Return the (X, Y) coordinate for the center point of the cell that contains the specified text.  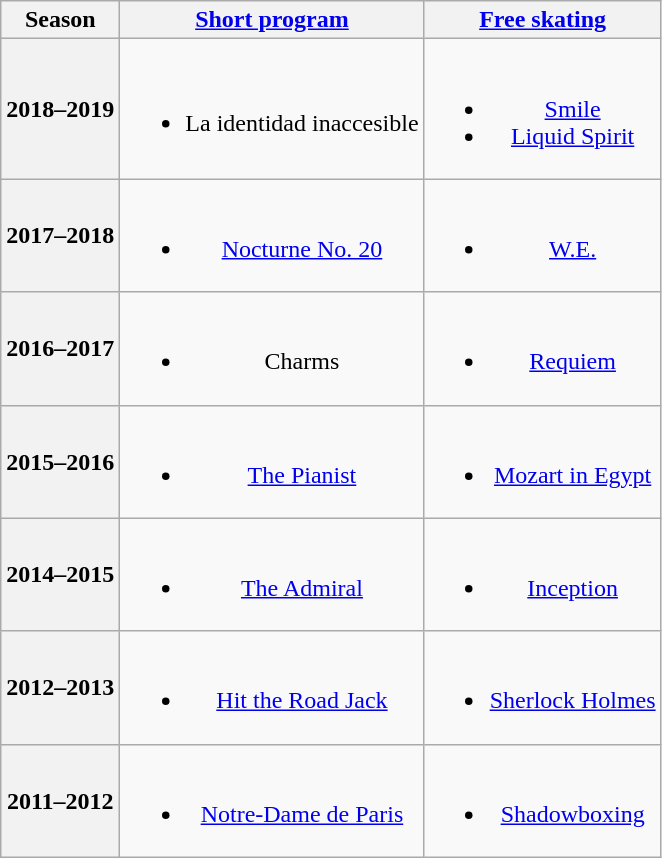
Shadowboxing (542, 800)
Smile Liquid Spirit (542, 109)
Notre-Dame de Paris (272, 800)
2015–2016 (60, 462)
Season (60, 20)
2017–2018 (60, 236)
2011–2012 (60, 800)
The Admiral (272, 574)
2016–2017 (60, 348)
The Pianist (272, 462)
2018–2019 (60, 109)
W.E. (542, 236)
Charms (272, 348)
Mozart in Egypt (542, 462)
2012–2013 (60, 688)
2014–2015 (60, 574)
La identidad inaccesible (272, 109)
Free skating (542, 20)
Nocturne No. 20 (272, 236)
Inception (542, 574)
Requiem (542, 348)
Hit the Road Jack (272, 688)
Sherlock Holmes (542, 688)
Short program (272, 20)
